From the cell containing the given text, extract its center point as (X, Y) coordinate. 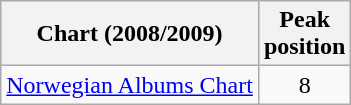
Chart (2008/2009) (130, 34)
8 (304, 85)
Peakposition (304, 34)
Norwegian Albums Chart (130, 85)
